Locate the cell with the specified text and output its [X, Y] center coordinate. 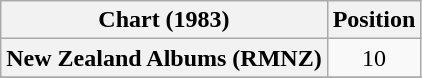
10 [374, 58]
Position [374, 20]
New Zealand Albums (RMNZ) [164, 58]
Chart (1983) [164, 20]
